Return [x, y] of the center of cell containing provided text 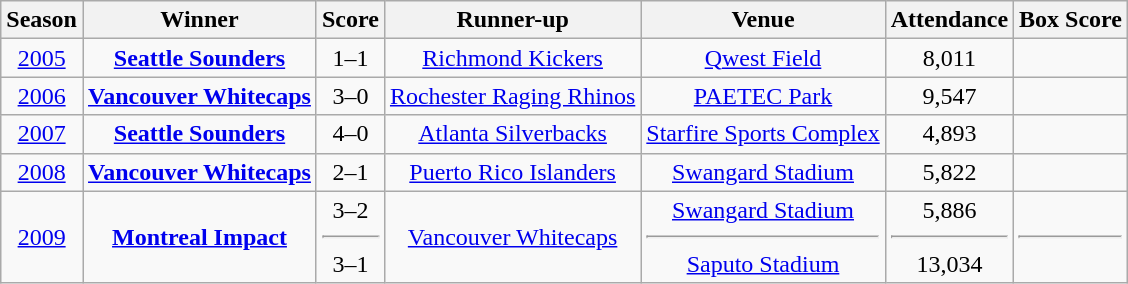
9,547 [949, 96]
Swangard StadiumSaputo Stadium [763, 237]
Runner-up [512, 20]
5,88613,034 [949, 237]
Starfire Sports Complex [763, 134]
4–0 [350, 134]
8,011 [949, 58]
Swangard Stadium [763, 172]
Venue [763, 20]
3–23–1 [350, 237]
Score [350, 20]
4,893 [949, 134]
Montreal Impact [199, 237]
PAETEC Park [763, 96]
2009 [42, 237]
2007 [42, 134]
3–0 [350, 96]
Rochester Raging Rhinos [512, 96]
1–1 [350, 58]
Puerto Rico Islanders [512, 172]
2005 [42, 58]
Season [42, 20]
2–1 [350, 172]
Atlanta Silverbacks [512, 134]
Box Score [1071, 20]
2006 [42, 96]
Attendance [949, 20]
2008 [42, 172]
Winner [199, 20]
Qwest Field [763, 58]
Richmond Kickers [512, 58]
5,822 [949, 172]
